From the cell containing the given text, extract its center point as (x, y) coordinate. 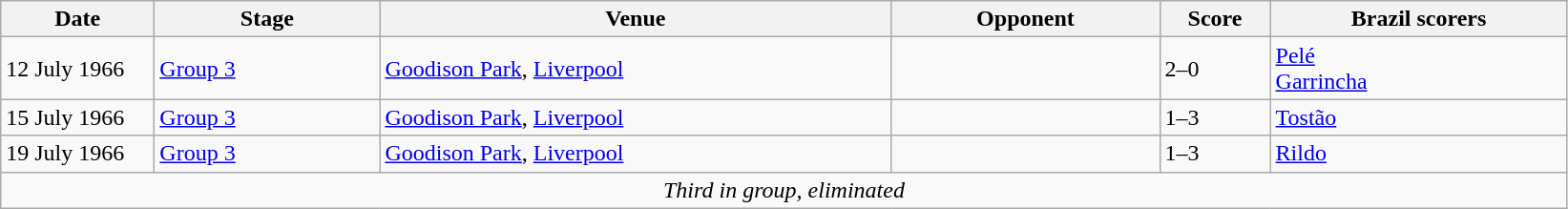
Third in group, eliminated (784, 190)
Venue (636, 19)
Stage (267, 19)
2–0 (1215, 69)
15 July 1966 (78, 117)
Pelé Garrincha (1418, 69)
Date (78, 19)
Rildo (1418, 154)
Score (1215, 19)
19 July 1966 (78, 154)
Tostão (1418, 117)
Opponent (1025, 19)
Brazil scorers (1418, 19)
12 July 1966 (78, 69)
